For the text-containing cell, return its midpoint in (X, Y) coordinate format. 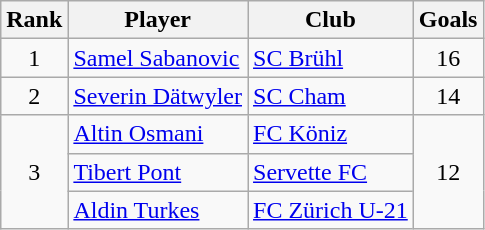
1 (34, 58)
2 (34, 96)
Club (331, 20)
3 (34, 172)
12 (448, 172)
Aldin Turkes (158, 210)
Samel Sabanovic (158, 58)
Goals (448, 20)
Rank (34, 20)
Player (158, 20)
16 (448, 58)
14 (448, 96)
FC Zürich U-21 (331, 210)
Altin Osmani (158, 134)
Servette FC (331, 172)
Severin Dätwyler (158, 96)
SC Brühl (331, 58)
SC Cham (331, 96)
Tibert Pont (158, 172)
FC Köniz (331, 134)
